Detect which cell encompasses the target text, then output its (X, Y) center coordinate. 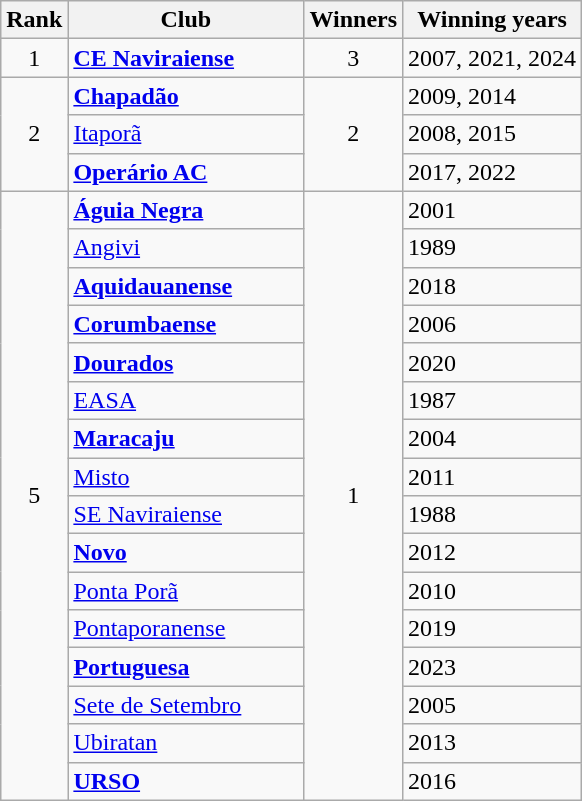
2017, 2022 (492, 172)
Operário AC (186, 172)
Angivi (186, 248)
Ubiratan (186, 743)
URSO (186, 781)
2020 (492, 362)
Portuguesa (186, 667)
EASA (186, 400)
CE Naviraiense (186, 58)
Rank (34, 20)
Itaporã (186, 134)
2005 (492, 705)
3 (354, 58)
2013 (492, 743)
Sete de Setembro (186, 705)
Winning years (492, 20)
2009, 2014 (492, 96)
5 (34, 496)
Misto (186, 477)
Ponta Porã (186, 591)
2006 (492, 324)
2001 (492, 210)
1987 (492, 400)
2019 (492, 629)
Club (186, 20)
2007, 2021, 2024 (492, 58)
2018 (492, 286)
2008, 2015 (492, 134)
1989 (492, 248)
Corumbaense (186, 324)
2011 (492, 477)
SE Naviraiense (186, 515)
Pontaporanense (186, 629)
Winners (354, 20)
Chapadão (186, 96)
Novo (186, 553)
2023 (492, 667)
2016 (492, 781)
Aquidauanense (186, 286)
Águia Negra (186, 210)
Dourados (186, 362)
1988 (492, 515)
Maracaju (186, 438)
2010 (492, 591)
2004 (492, 438)
2012 (492, 553)
